Extract the [X, Y] coordinate from the center of the cell holding the provided text.  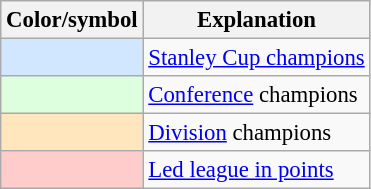
Color/symbol [72, 20]
Stanley Cup champions [256, 58]
Division champions [256, 133]
Explanation [256, 20]
Conference champions [256, 95]
Led league in points [256, 170]
